Extract the (x, y) coordinate from the center of the cell holding the provided text.  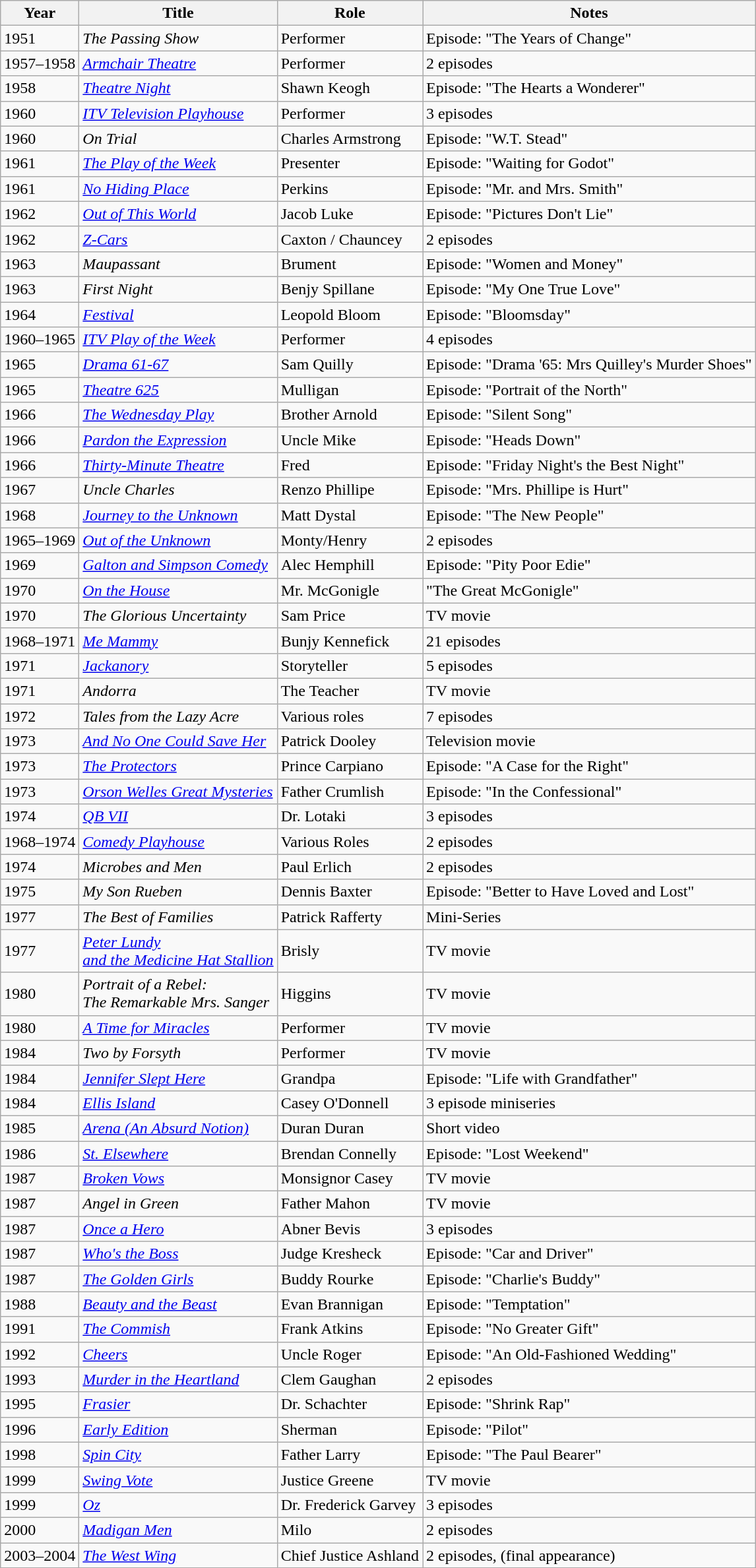
Dr. Lotaki (350, 817)
Oz (178, 1505)
1992 (40, 1354)
Theatre Night (178, 88)
1988 (40, 1304)
Television movie (590, 741)
Title (178, 13)
Episode: "Friday Night's the Best Night" (590, 465)
Episode: "Waiting for Godot" (590, 164)
Tales from the Lazy Acre (178, 716)
4 episodes (590, 340)
Abner Bevis (350, 1229)
Presenter (350, 164)
On the House (178, 590)
Orson Welles Great Mysteries (178, 792)
Episode: "Car and Driver" (590, 1254)
1960–1965 (40, 340)
Episode: "The Years of Change" (590, 38)
Comedy Playhouse (178, 842)
Beauty and the Beast (178, 1304)
1958 (40, 88)
Who's the Boss (178, 1254)
Episode: "Silent Song" (590, 415)
Episode: "A Case for the Right" (590, 767)
Ellis Island (178, 1103)
Leopold Bloom (350, 315)
The West Wing (178, 1555)
The Teacher (350, 691)
Episode: "An Old-Fashioned Wedding" (590, 1354)
1998 (40, 1455)
21 episodes (590, 641)
Paul Erlich (350, 867)
1957–1958 (40, 63)
The Best of Families (178, 917)
Father Crumlish (350, 792)
Theatre 625 (178, 390)
And No One Could Save Her (178, 741)
Microbes and Men (178, 867)
Higgins (350, 993)
Mr. McGonigle (350, 590)
The Play of the Week (178, 164)
Episode: "Mr. and Mrs. Smith" (590, 189)
Casey O'Donnell (350, 1103)
1995 (40, 1404)
Duran Duran (350, 1128)
Arena (An Absurd Notion) (178, 1128)
2 episodes, (final appearance) (590, 1555)
Z-Cars (178, 239)
Matt Dystal (350, 515)
ITV Play of the Week (178, 340)
No Hiding Place (178, 189)
Father Larry (350, 1455)
Judge Kresheck (350, 1254)
Dr. Schachter (350, 1404)
Episode: "W.T. Stead" (590, 139)
Dr. Frederick Garvey (350, 1505)
Two by Forsyth (178, 1053)
Cheers (178, 1354)
Murder in the Heartland (178, 1379)
Swing Vote (178, 1480)
Maupassant (178, 264)
Episode: "Drama '65: Mrs Quilley's Murder Shoes" (590, 365)
1996 (40, 1429)
Andorra (178, 691)
"The Great McGonigle" (590, 590)
1991 (40, 1329)
Jennifer Slept Here (178, 1078)
Prince Carpiano (350, 767)
Sam Quilly (350, 365)
St. Elsewhere (178, 1154)
Episode: "The Hearts a Wonderer" (590, 88)
Episode: "Mrs. Phillipe is Hurt" (590, 490)
Jacob Luke (350, 214)
Bunjy Kennefick (350, 641)
Brother Arnold (350, 415)
A Time for Miracles (178, 1028)
Caxton / Chauncey (350, 239)
Evan Brannigan (350, 1304)
Brendan Connelly (350, 1154)
Alec Hemphill (350, 565)
Episode: "No Greater Gift" (590, 1329)
Role (350, 13)
Festival (178, 315)
Frasier (178, 1404)
Episode: "Charlie's Buddy" (590, 1279)
Sam Price (350, 615)
Drama 61-67 (178, 365)
Early Edition (178, 1429)
1975 (40, 892)
Fred (350, 465)
Episode: "Heads Down" (590, 440)
Madigan Men (178, 1530)
Once a Hero (178, 1229)
1985 (40, 1128)
Out of This World (178, 214)
The Passing Show (178, 38)
Brument (350, 264)
Episode: "The New People" (590, 515)
The Protectors (178, 767)
Broken Vows (178, 1179)
Pardon the Expression (178, 440)
Notes (590, 13)
Various Roles (350, 842)
Benjy Spillane (350, 289)
ITV Television Playhouse (178, 113)
Uncle Roger (350, 1354)
Shawn Keogh (350, 88)
Episode: "Shrink Rap" (590, 1404)
Out of the Unknown (178, 540)
My Son Rueben (178, 892)
Storyteller (350, 666)
Monty/Henry (350, 540)
Armchair Theatre (178, 63)
Father Mahon (350, 1204)
Portrait of a Rebel: The Remarkable Mrs. Sanger (178, 993)
Short video (590, 1128)
Spin City (178, 1455)
Thirty-Minute Theatre (178, 465)
First Night (178, 289)
Dennis Baxter (350, 892)
Episode: "Pity Poor Edie" (590, 565)
1968–1974 (40, 842)
QB VII (178, 817)
Episode: "The Paul Bearer" (590, 1455)
1951 (40, 38)
Episode: "Portrait of the North" (590, 390)
The Golden Girls (178, 1279)
Jackanory (178, 666)
1968 (40, 515)
The Glorious Uncertainty (178, 615)
Milo (350, 1530)
Episode: "Pictures Don't Lie" (590, 214)
Episode: "Temptation" (590, 1304)
The Wednesday Play (178, 415)
Justice Greene (350, 1480)
Uncle Mike (350, 440)
On Trial (178, 139)
Monsignor Casey (350, 1179)
5 episodes (590, 666)
Renzo Phillipe (350, 490)
1967 (40, 490)
Brisly (350, 951)
Episode: "Better to Have Loved and Lost" (590, 892)
The Commish (178, 1329)
1993 (40, 1379)
Angel in Green (178, 1204)
1964 (40, 315)
Episode: "Bloomsday" (590, 315)
Clem Gaughan (350, 1379)
Year (40, 13)
Patrick Dooley (350, 741)
Perkins (350, 189)
Episode: "Life with Grandfather" (590, 1078)
Peter Lundy and the Medicine Hat Stallion (178, 951)
Journey to the Unknown (178, 515)
2003–2004 (40, 1555)
1965–1969 (40, 540)
1968–1971 (40, 641)
Charles Armstrong (350, 139)
7 episodes (590, 716)
Uncle Charles (178, 490)
1969 (40, 565)
Frank Atkins (350, 1329)
Sherman (350, 1429)
Episode: "In the Confessional" (590, 792)
Mini-Series (590, 917)
1972 (40, 716)
Me Mammy (178, 641)
Episode: "Women and Money" (590, 264)
Various roles (350, 716)
Galton and Simpson Comedy (178, 565)
Patrick Rafferty (350, 917)
2000 (40, 1530)
Mulligan (350, 390)
Episode: "My One True Love" (590, 289)
Episode: "Lost Weekend" (590, 1154)
1986 (40, 1154)
Buddy Rourke (350, 1279)
Grandpa (350, 1078)
3 episode miniseries (590, 1103)
Episode: "Pilot" (590, 1429)
Chief Justice Ashland (350, 1555)
